Provide the (x, y) coordinate of the cell's center where the given text is located.  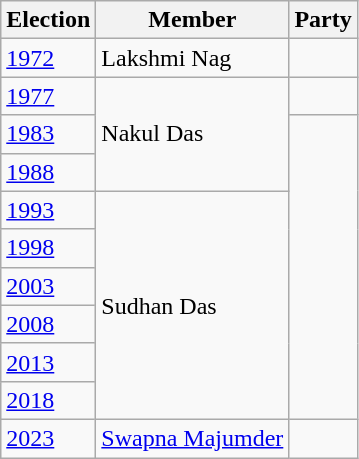
1998 (48, 248)
Lakshmi Nag (192, 58)
1983 (48, 134)
Member (192, 20)
2003 (48, 286)
2013 (48, 362)
2023 (48, 438)
Swapna Majumder (192, 438)
Election (48, 20)
1993 (48, 210)
Nakul Das (192, 134)
1977 (48, 96)
2008 (48, 324)
2018 (48, 400)
1988 (48, 172)
Sudhan Das (192, 305)
1972 (48, 58)
Party (323, 20)
